Output the (x, y) coordinate of the center of the cell containing the given text.  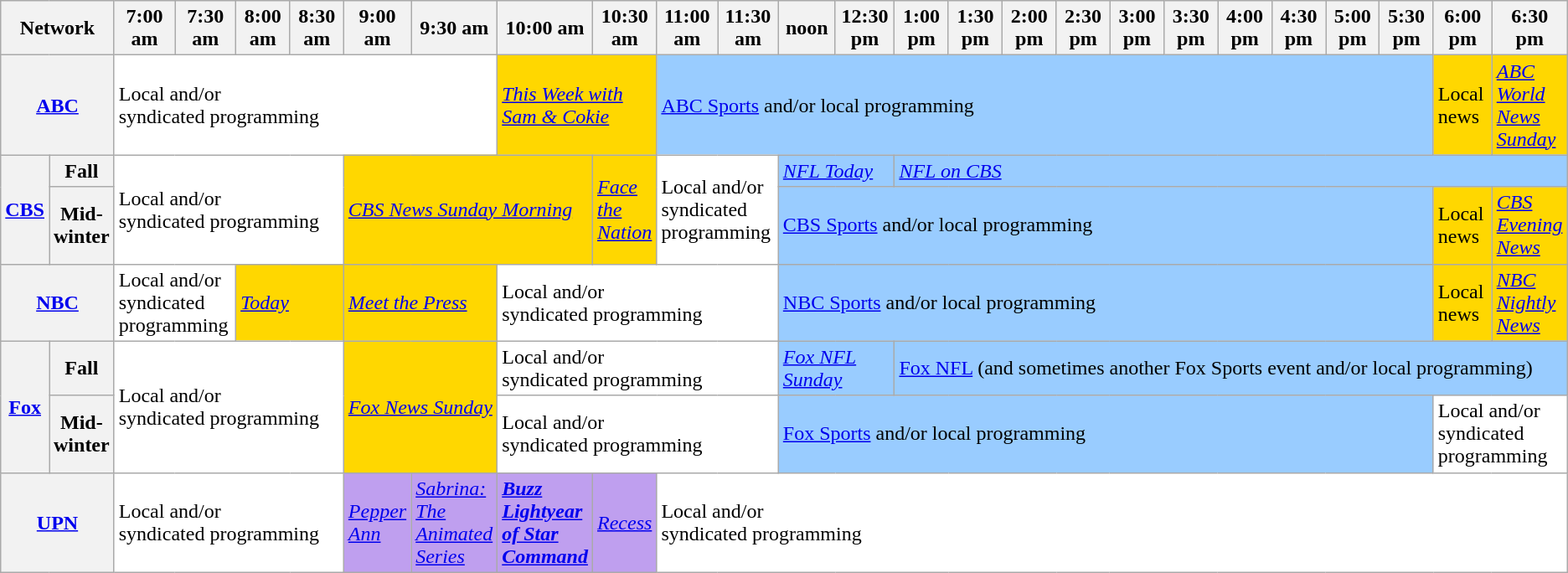
CBS Sports and/or local programming (1106, 225)
1:30 pm (975, 28)
8:00 am (263, 28)
Fox NFL Sunday (836, 369)
Fox NFL (and sometimes another Fox Sports event and/or local programming) (1231, 369)
4:00 pm (1245, 28)
Face the Nation (624, 209)
Sabrina: The Animated Series (454, 523)
CBS Evening News (1529, 225)
Buzz Lightyear of Star Command (545, 523)
UPN (57, 523)
3:30 pm (1191, 28)
Today (290, 302)
CBS News Sunday Morning (467, 209)
8:30 am (317, 28)
Fox News Sunday (420, 407)
1:00 pm (921, 28)
NBC Nightly News (1529, 302)
CBS (25, 209)
ABC (57, 106)
7:00 am (144, 28)
NFL Today (836, 171)
noon (807, 28)
10:30 am (624, 28)
5:00 pm (1353, 28)
NFL on CBS (1231, 171)
2:30 pm (1083, 28)
11:30 am (749, 28)
Pepper Ann (377, 523)
4:30 pm (1298, 28)
Meet the Press (420, 302)
9:00 am (377, 28)
NBC Sports and/or local programming (1106, 302)
This Week with Sam & Cokie (577, 106)
Fox (25, 407)
6:00 pm (1462, 28)
Fox Sports and/or local programming (1106, 434)
Recess (624, 523)
9:30 am (454, 28)
ABC Sports and/or local programming (1045, 106)
2:00 pm (1029, 28)
7:30 am (206, 28)
12:30 pm (864, 28)
NBC (57, 302)
10:00 am (545, 28)
ABC World News Sunday (1529, 106)
Network (57, 28)
3:00 pm (1137, 28)
5:30 pm (1406, 28)
11:00 am (687, 28)
6:30 pm (1529, 28)
